From the cell containing the given text, extract its center point as (X, Y) coordinate. 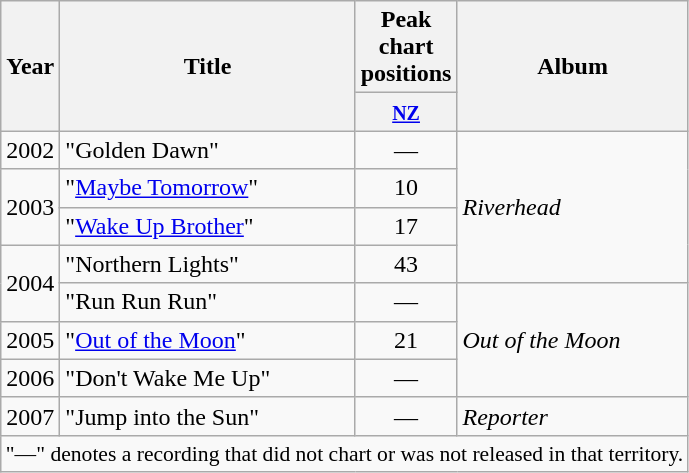
2003 (30, 207)
"Jump into the Sun" (208, 416)
10 (406, 188)
"Maybe Tomorrow" (208, 188)
Peak chart positions (406, 47)
"—" denotes a recording that did not chart or was not released in that territory. (345, 453)
2005 (30, 340)
2004 (30, 283)
"Out of the Moon" (208, 340)
Riverhead (572, 207)
"Run Run Run" (208, 302)
"Wake Up Brother" (208, 226)
43 (406, 264)
2006 (30, 378)
NZ (406, 112)
Title (208, 66)
"Golden Dawn" (208, 150)
Out of the Moon (572, 340)
"Don't Wake Me Up" (208, 378)
"Northern Lights" (208, 264)
17 (406, 226)
2007 (30, 416)
Album (572, 66)
2002 (30, 150)
Reporter (572, 416)
Year (30, 66)
21 (406, 340)
